Detect which cell encompasses the target text, then output its [x, y] center coordinate. 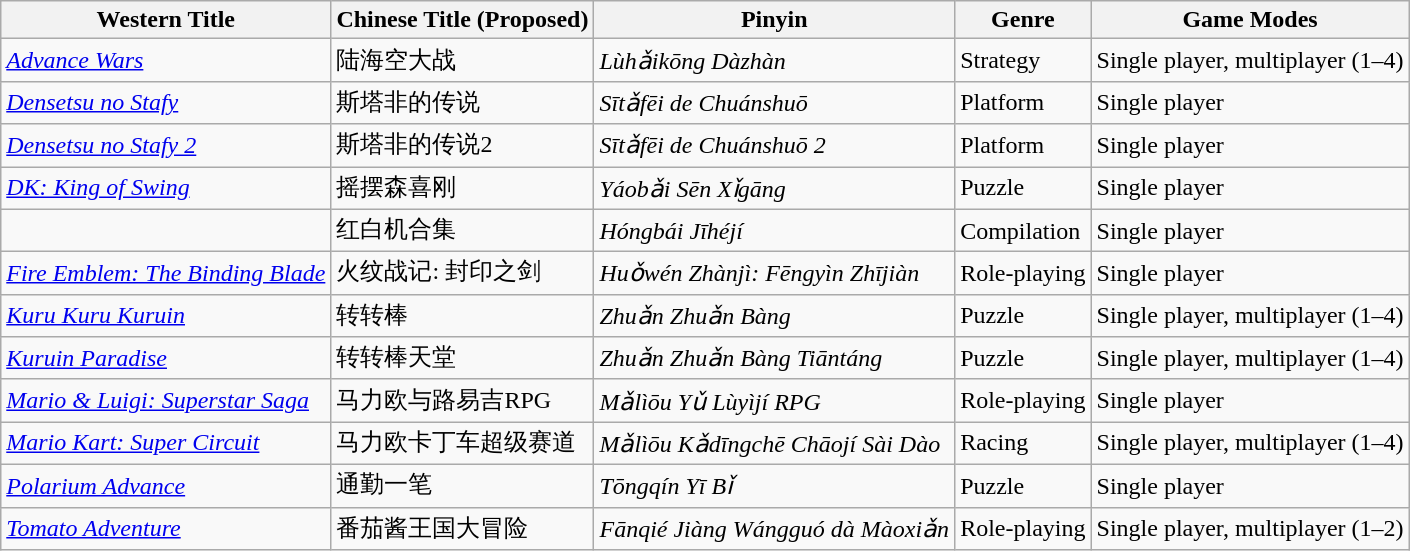
Mario Kart: Super Circuit [166, 444]
Densetsu no Stafy [166, 102]
斯塔非的传说 [462, 102]
Single player, multiplayer (1–2) [1250, 528]
马力欧卡丁车超级赛道 [462, 444]
Polarium Advance [166, 486]
转转棒 [462, 316]
Tōngqín Yī Bǐ [774, 486]
Chinese Title (Proposed) [462, 20]
Hóngbái Jīhéjí [774, 230]
Fire Emblem: The Binding Blade [166, 274]
马力欧与路易吉RPG [462, 400]
红白机合集 [462, 230]
Huǒwén Zhànjì: Fēngyìn Zhījiàn [774, 274]
转转棒天堂 [462, 358]
Sītǎfēi de Chuánshuō [774, 102]
Fānqié Jiàng Wángguó dà Màoxiǎn [774, 528]
番茄酱王国大冒险 [462, 528]
陆海空大战 [462, 60]
Zhuǎn Zhuǎn Bàng Tiāntáng [774, 358]
火纹战记: 封印之剑 [462, 274]
Pinyin [774, 20]
Lùhǎikōng Dàzhàn [774, 60]
Kuruin Paradise [166, 358]
通勤一笔 [462, 486]
Compilation [1023, 230]
Mǎlìōu Kǎdīngchē Chāojí Sài Dào [774, 444]
Game Modes [1250, 20]
Advance Wars [166, 60]
Racing [1023, 444]
斯塔非的传说2 [462, 146]
Mario & Luigi: Superstar Saga [166, 400]
Strategy [1023, 60]
Zhuǎn Zhuǎn Bàng [774, 316]
Kuru Kuru Kuruin [166, 316]
Mǎlìōu Yǔ Lùyìjí RPG [774, 400]
DK: King of Swing [166, 188]
Tomato Adventure [166, 528]
Genre [1023, 20]
摇摆森喜刚 [462, 188]
Densetsu no Stafy 2 [166, 146]
Western Title [166, 20]
Sītǎfēi de Chuánshuō 2 [774, 146]
Yáobǎi Sēn Xǐgāng [774, 188]
